Scan for the cell matching the given text and deliver its [X, Y] coordinate at center. 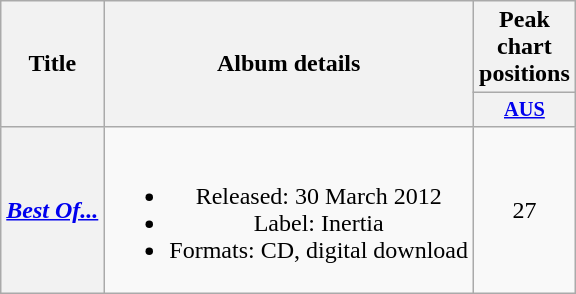
AUS [525, 110]
Peak chart positions [525, 47]
Released: 30 March 2012Label: InertiaFormats: CD, digital download [289, 210]
27 [525, 210]
Title [52, 64]
Best Of... [52, 210]
Album details [289, 64]
